Return the (X, Y) coordinate for the center point of the cell that contains the specified text.  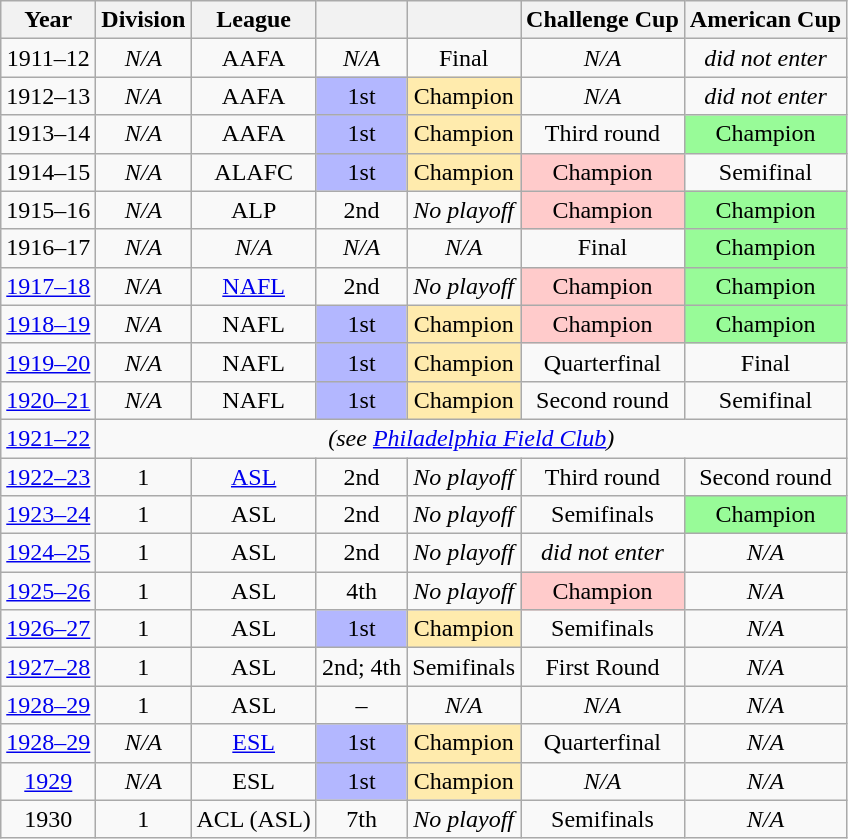
1927–28 (48, 667)
1918–19 (48, 324)
1916–17 (48, 248)
ALP (254, 210)
American Cup (765, 20)
2nd; 4th (361, 667)
1925–26 (48, 591)
4th (361, 591)
1913–14 (48, 134)
ACL (ASL) (254, 819)
League (254, 20)
1926–27 (48, 629)
1924–25 (48, 553)
Division (144, 20)
1923–24 (48, 515)
1917–18 (48, 286)
Year (48, 20)
1915–16 (48, 210)
ALAFC (254, 172)
7th (361, 819)
1930 (48, 819)
First Round (603, 667)
(see Philadelphia Field Club) (472, 438)
1921–22 (48, 438)
1911–12 (48, 58)
1922–23 (48, 477)
1919–20 (48, 362)
1914–15 (48, 172)
1929 (48, 781)
1912–13 (48, 96)
1920–21 (48, 400)
– (361, 705)
Challenge Cup (603, 20)
